Determine the [X, Y] coordinate at the center of the cell enclosing the given text.  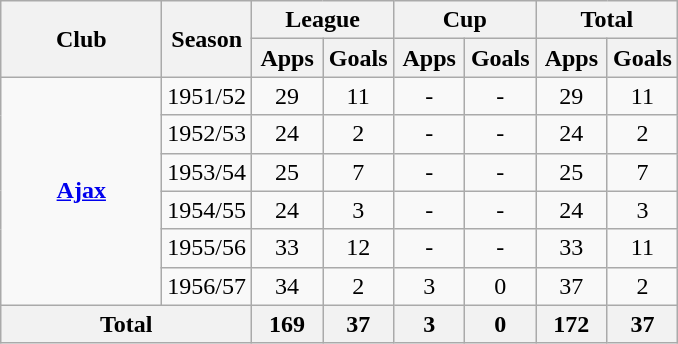
Season [207, 39]
1951/52 [207, 96]
169 [288, 324]
12 [358, 248]
Cup [465, 20]
1956/57 [207, 286]
172 [572, 324]
1954/55 [207, 210]
1955/56 [207, 248]
Club [82, 39]
1953/54 [207, 172]
Ajax [82, 191]
League [323, 20]
34 [288, 286]
1952/53 [207, 134]
